Scan for the cell matching the given text and deliver its [X, Y] coordinate at center. 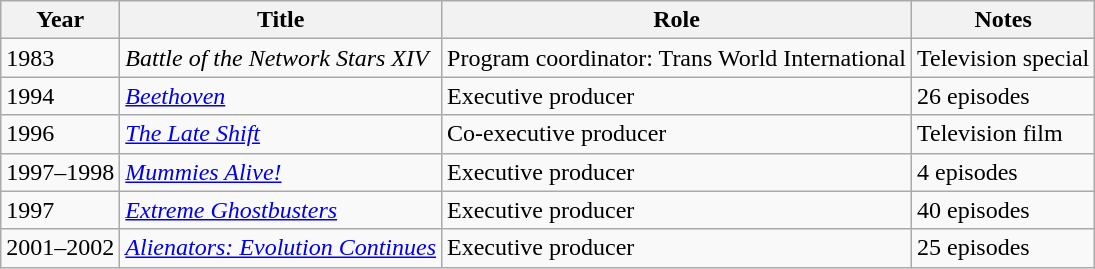
1997 [60, 210]
Beethoven [281, 96]
Extreme Ghostbusters [281, 210]
1994 [60, 96]
Program coordinator: Trans World International [677, 58]
40 episodes [1002, 210]
Year [60, 20]
Co-executive producer [677, 134]
Mummies Alive! [281, 172]
The Late Shift [281, 134]
Title [281, 20]
26 episodes [1002, 96]
Television special [1002, 58]
25 episodes [1002, 248]
4 episodes [1002, 172]
1996 [60, 134]
Alienators: Evolution Continues [281, 248]
2001–2002 [60, 248]
1983 [60, 58]
Notes [1002, 20]
Television film [1002, 134]
Battle of the Network Stars XIV [281, 58]
1997–1998 [60, 172]
Role [677, 20]
